Capture the cell that displays the provided text and extract its (x, y) central coordinate. 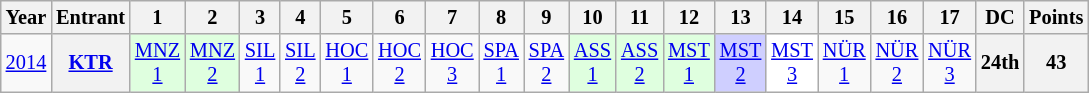
8 (502, 17)
11 (640, 17)
Entrant (90, 17)
43 (1056, 63)
14 (792, 17)
9 (546, 17)
ASS2 (640, 63)
17 (950, 17)
HOC2 (400, 63)
2 (212, 17)
MNZ1 (158, 63)
SPA1 (502, 63)
MST1 (689, 63)
1 (158, 17)
5 (346, 17)
6 (400, 17)
KTR (90, 63)
Year (26, 17)
15 (844, 17)
4 (300, 17)
2014 (26, 63)
SIL1 (260, 63)
7 (452, 17)
12 (689, 17)
MNZ2 (212, 63)
3 (260, 17)
NÜR2 (898, 63)
13 (741, 17)
16 (898, 17)
Points (1056, 17)
DC (1000, 17)
MST2 (741, 63)
ASS1 (592, 63)
NÜR3 (950, 63)
NÜR1 (844, 63)
MST3 (792, 63)
HOC3 (452, 63)
24th (1000, 63)
HOC1 (346, 63)
SIL2 (300, 63)
10 (592, 17)
SPA2 (546, 63)
